Scan for the cell matching the given text and deliver its [x, y] coordinate at center. 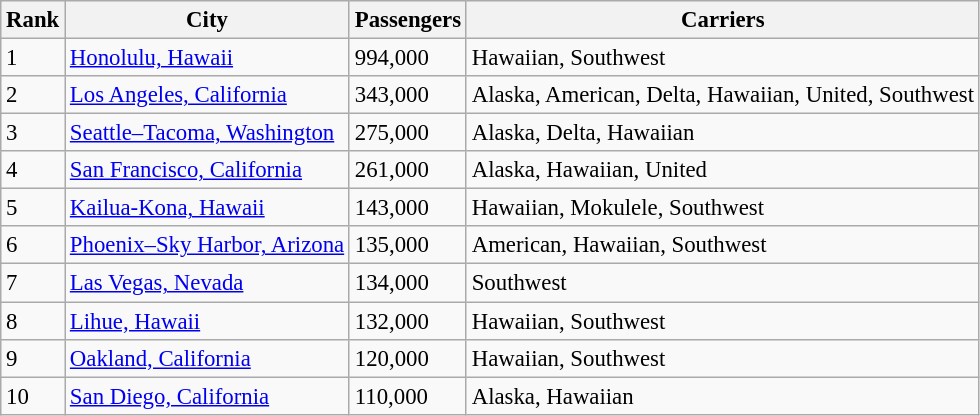
Carriers [722, 20]
2 [33, 95]
Oakland, California [208, 358]
132,000 [408, 321]
135,000 [408, 245]
10 [33, 396]
4 [33, 170]
Honolulu, Hawaii [208, 58]
Hawaiian, Mokulele, Southwest [722, 208]
261,000 [408, 170]
Passengers [408, 20]
Rank [33, 20]
Alaska, American, Delta, Hawaiian, United, Southwest [722, 95]
Los Angeles, California [208, 95]
110,000 [408, 396]
Seattle–Tacoma, Washington [208, 133]
Alaska, Hawaiian, United [722, 170]
143,000 [408, 208]
Alaska, Hawaiian [722, 396]
7 [33, 283]
5 [33, 208]
Alaska, Delta, Hawaiian [722, 133]
Southwest [722, 283]
Kailua-Kona, Hawaii [208, 208]
1 [33, 58]
Phoenix–Sky Harbor, Arizona [208, 245]
Las Vegas, Nevada [208, 283]
134,000 [408, 283]
120,000 [408, 358]
9 [33, 358]
343,000 [408, 95]
275,000 [408, 133]
Lihue, Hawaii [208, 321]
994,000 [408, 58]
City [208, 20]
San Diego, California [208, 396]
San Francisco, California [208, 170]
American, Hawaiian, Southwest [722, 245]
3 [33, 133]
6 [33, 245]
8 [33, 321]
